From the cell containing the given text, extract its center point as (x, y) coordinate. 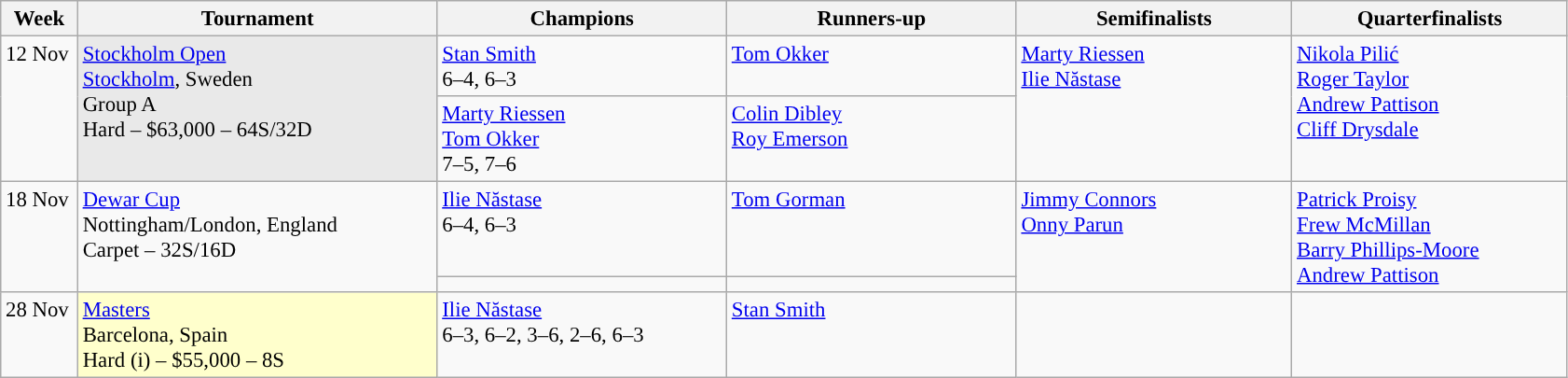
Quarterfinalists (1430, 19)
Ilie Năstase 6–3, 6–2, 3–6, 2–6, 6–3 (582, 335)
Runners-up (873, 19)
Marty Riessen Ilie Năstase (1154, 109)
Week (39, 19)
Marty Riessen Tom Okker 7–5, 7–6 (582, 139)
12 Nov (39, 109)
28 Nov (39, 335)
Stan Smith (873, 335)
Tom Gorman (873, 230)
Stockholm Open Stockholm, Sweden Group A Hard – $63,000 – 64S/32D (257, 109)
18 Nov (39, 237)
Masters Barcelona, Spain Hard (i) – $55,000 – 8S (257, 335)
Champions (582, 19)
Patrick Proisy Frew McMillan Barry Phillips-Moore Andrew Pattison (1430, 237)
Tournament (257, 19)
Dewar Cup Nottingham/London, England Carpet – 32S/16D (257, 237)
Jimmy Connors Onny Parun (1154, 237)
Nikola Pilić Roger Taylor Andrew Pattison Cliff Drysdale (1430, 109)
Stan Smith 6–4, 6–3 (582, 67)
Colin Dibley Roy Emerson (873, 139)
Ilie Năstase 6–4, 6–3 (582, 230)
Semifinalists (1154, 19)
Tom Okker (873, 67)
